Pinpoint the cell where the given text exists, returning its [x, y] midpoint coordinate. 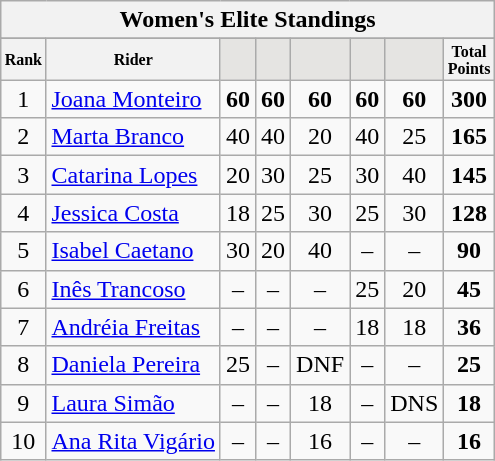
Women's Elite Standings [248, 20]
6 [24, 289]
DNF [320, 365]
Inês Trancoso [133, 289]
145 [470, 175]
90 [470, 251]
300 [470, 99]
7 [24, 327]
Laura Simão [133, 403]
2 [24, 137]
10 [24, 441]
Ana Rita Vigário [133, 441]
8 [24, 365]
3 [24, 175]
45 [470, 289]
165 [470, 137]
Joana Monteiro [133, 99]
36 [470, 327]
Andréia Freitas [133, 327]
5 [24, 251]
Jessica Costa [133, 213]
1 [24, 99]
128 [470, 213]
Rank [24, 60]
Daniela Pereira [133, 365]
Marta Branco [133, 137]
TotalPoints [470, 60]
Isabel Caetano [133, 251]
4 [24, 213]
DNS [414, 403]
9 [24, 403]
Rider [133, 60]
Catarina Lopes [133, 175]
